Locate the cell with the specified text and output its [x, y] center coordinate. 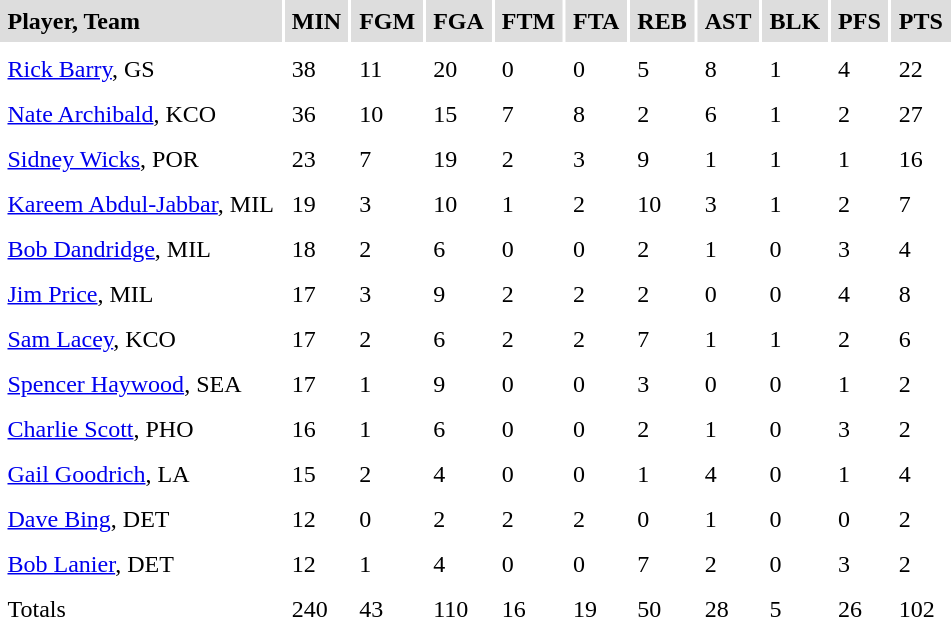
Dave Bing, DET [140, 519]
Player, Team [140, 21]
REB [662, 21]
36 [316, 114]
Charlie Scott, PHO [140, 429]
PFS [860, 21]
23 [316, 159]
Kareem Abdul-Jabbar, MIL [140, 204]
MIN [316, 21]
11 [388, 69]
20 [459, 69]
27 [920, 114]
PTS [920, 21]
FGM [388, 21]
Bob Lanier, DET [140, 564]
FGA [459, 21]
Rick Barry, GS [140, 69]
FTA [596, 21]
38 [316, 69]
Jim Price, MIL [140, 294]
18 [316, 249]
Nate Archibald, KCO [140, 114]
Spencer Haywood, SEA [140, 384]
Gail Goodrich, LA [140, 474]
FTM [528, 21]
Bob Dandridge, MIL [140, 249]
BLK [795, 21]
5 [662, 69]
22 [920, 69]
Sam Lacey, KCO [140, 339]
AST [728, 21]
Sidney Wicks, POR [140, 159]
